Capture the cell that displays the provided text and extract its (X, Y) central coordinate. 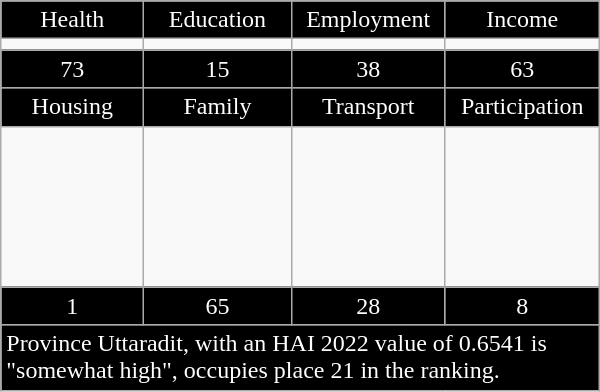
38 (368, 69)
Employment (368, 20)
Income (522, 20)
Housing (72, 107)
Education (218, 20)
Health (72, 20)
28 (368, 306)
63 (522, 69)
65 (218, 306)
73 (72, 69)
Transport (368, 107)
15 (218, 69)
Province Uttaradit, with an HAI 2022 value of 0.6541 is "somewhat high", occupies place 21 in the ranking. (300, 358)
1 (72, 306)
8 (522, 306)
Participation (522, 107)
Family (218, 107)
